Output the [x, y] coordinate of the center of the cell containing the given text.  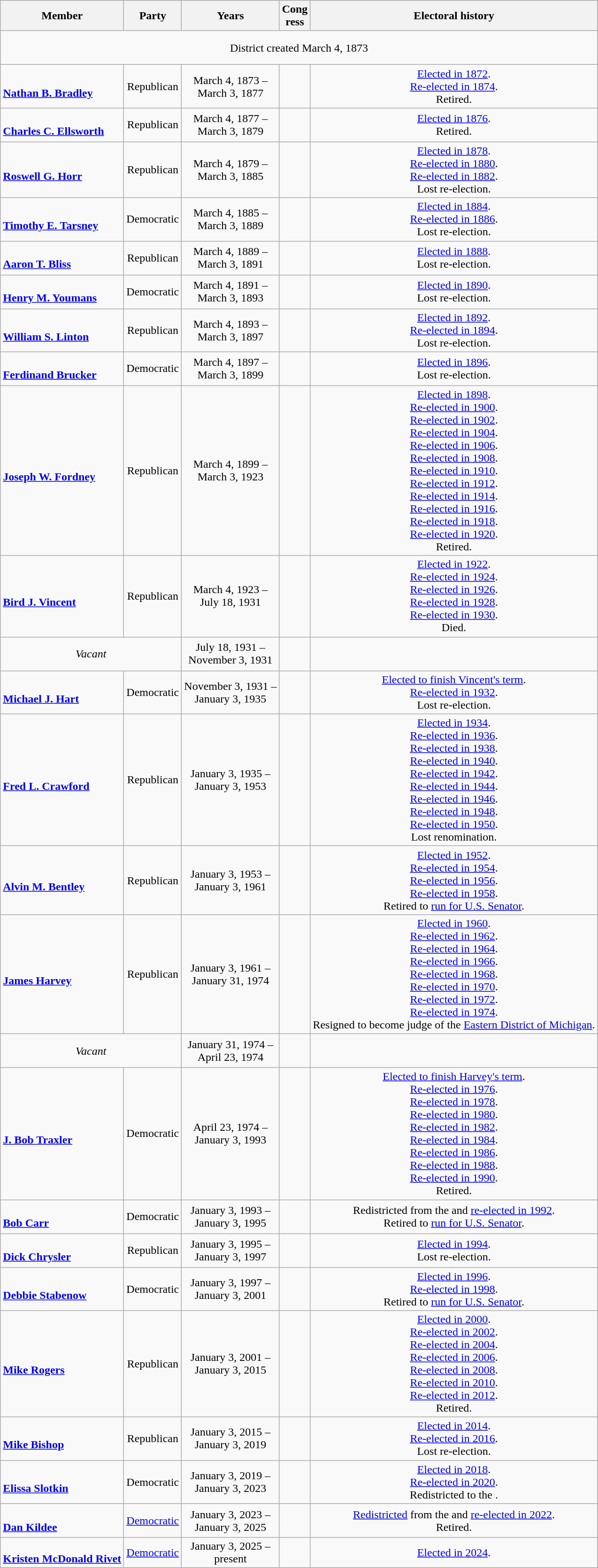
Elected in 2018.Re-elected in 2020.Redistricted to the . [454, 1482]
January 31, 1974 –April 23, 1974 [230, 1050]
Dan Kildee [62, 1521]
Aaron T. Bliss [62, 258]
Member [62, 16]
Mike Bishop [62, 1439]
November 3, 1931 – January 3, 1935 [230, 692]
January 3, 2025 –present [230, 1553]
Elected in 1994.Lost re-election. [454, 1250]
March 4, 1877 – March 3, 1879 [230, 125]
Elected in 1952.Re-elected in 1954.Re-elected in 1956.Re-elected in 1958.Retired to run for U.S. Senator. [454, 880]
March 4, 1879 – March 3, 1885 [230, 170]
January 3, 2015 –January 3, 2019 [230, 1439]
Elected in 1896.Lost re-election. [454, 369]
James Harvey [62, 974]
Kristen McDonald Rivet [62, 1553]
March 4, 1889 – March 3, 1891 [230, 258]
Elected in 1884.Re-elected in 1886.Lost re-election. [454, 219]
Bob Carr [62, 1216]
Elected in 1922.Re-elected in 1924.Re-elected in 1926.Re-elected in 1928.Re-elected in 1930.Died. [454, 596]
Elected in 1892.Re-elected in 1894.Lost re-election. [454, 330]
Alvin M. Bentley [62, 880]
January 3, 2019 –January 3, 2023 [230, 1482]
January 3, 1935 – January 3, 1953 [230, 780]
Debbie Stabenow [62, 1289]
District created March 4, 1873 [299, 48]
Party [153, 16]
January 3, 1953 – January 3, 1961 [230, 880]
J. Bob Traxler [62, 1134]
Timothy E. Tarsney [62, 219]
January 3, 1995 – January 3, 1997 [230, 1250]
Elissa Slotkin [62, 1482]
Elected in 2000.Re-elected in 2002.Re-elected in 2004.Re-elected in 2006.Re-elected in 2008.Re-elected in 2010.Re-elected in 2012.Retired. [454, 1364]
January 3, 2023 –January 3, 2025 [230, 1521]
Roswell G. Horr [62, 170]
March 4, 1893 – March 3, 1897 [230, 330]
Bird J. Vincent [62, 596]
March 4, 1891 – March 3, 1893 [230, 292]
Mike Rogers [62, 1364]
Elected in 1890.Lost re-election. [454, 292]
Joseph W. Fordney [62, 471]
March 4, 1885 – March 3, 1889 [230, 219]
Electoral history [454, 16]
Elected in 1996.Re-elected in 1998.Retired to run for U.S. Senator. [454, 1289]
March 4, 1873 – March 3, 1877 [230, 86]
Henry M. Youmans [62, 292]
Charles C. Ellsworth [62, 125]
January 3, 1993 – January 3, 1995 [230, 1216]
Elected to finish Vincent's term.Re-elected in 1932.Lost re-election. [454, 692]
March 4, 1923 –July 18, 1931 [230, 596]
Redistricted from the and re-elected in 2022.Retired. [454, 1521]
Congress [295, 16]
Elected in 1878.Re-elected in 1880.Re-elected in 1882.Lost re-election. [454, 170]
Dick Chrysler [62, 1250]
Redistricted from the and re-elected in 1992.Retired to run for U.S. Senator. [454, 1216]
January 3, 1997 – January 3, 2001 [230, 1289]
Elected in 1872.Re-elected in 1874.Retired. [454, 86]
Nathan B. Bradley [62, 86]
March 4, 1897 – March 3, 1899 [230, 369]
William S. Linton [62, 330]
Elected in 1888.Lost re-election. [454, 258]
March 4, 1899 – March 3, 1923 [230, 471]
April 23, 1974 – January 3, 1993 [230, 1134]
Ferdinand Brucker [62, 369]
January 3, 1961 – January 31, 1974 [230, 974]
July 18, 1931 –November 3, 1931 [230, 654]
January 3, 2001 –January 3, 2015 [230, 1364]
Years [230, 16]
Elected in 2014.Re-elected in 2016.Lost re-election. [454, 1439]
Michael J. Hart [62, 692]
Elected in 2024. [454, 1553]
Fred L. Crawford [62, 780]
Elected in 1876.Retired. [454, 125]
